Capture the cell that displays the provided text and extract its [x, y] central coordinate. 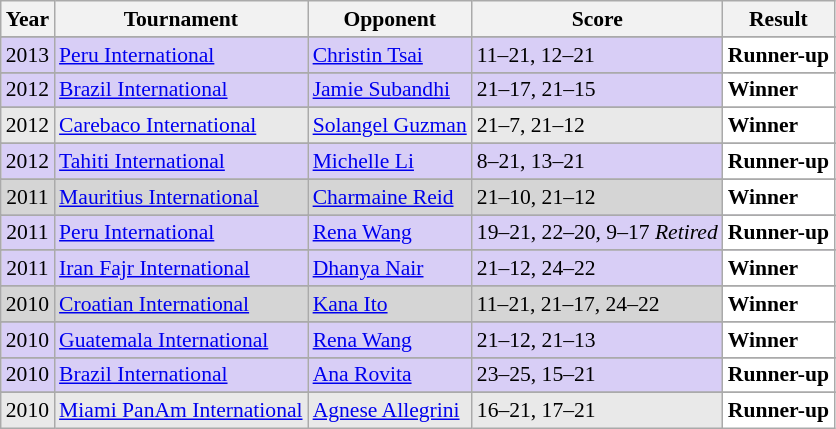
Solangel Guzman [390, 126]
Ana Rovita [390, 375]
Dhanya Nair [390, 269]
Kana Ito [390, 304]
Michelle Li [390, 162]
19–21, 22–20, 9–17 Retired [598, 233]
21–12, 21–13 [598, 340]
21–17, 21–15 [598, 90]
Guatemala International [181, 340]
16–21, 17–21 [598, 411]
Croatian International [181, 304]
Mauritius International [181, 197]
Jamie Subandhi [390, 90]
21–10, 21–12 [598, 197]
8–21, 13–21 [598, 162]
Miami PanAm International [181, 411]
21–7, 21–12 [598, 126]
Opponent [390, 19]
Result [778, 19]
Tahiti International [181, 162]
2013 [28, 55]
Tournament [181, 19]
11–21, 21–17, 24–22 [598, 304]
Charmaine Reid [390, 197]
Agnese Allegrini [390, 411]
Year [28, 19]
23–25, 15–21 [598, 375]
Christin Tsai [390, 55]
Iran Fajr International [181, 269]
11–21, 12–21 [598, 55]
Carebaco International [181, 126]
Score [598, 19]
21–12, 24–22 [598, 269]
